Locate the cell with the specified text and output its [x, y] center coordinate. 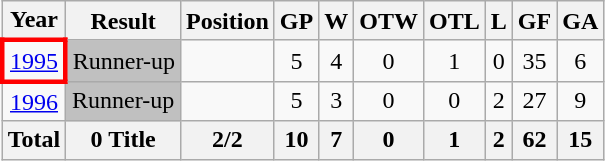
Year [34, 21]
1995 [34, 60]
3 [336, 101]
Position [228, 21]
GF [534, 21]
6 [580, 60]
62 [534, 140]
27 [534, 101]
Total [34, 140]
4 [336, 60]
GA [580, 21]
Result [124, 21]
35 [534, 60]
GP [296, 21]
15 [580, 140]
OTL [454, 21]
1996 [34, 101]
0 Title [124, 140]
OTW [389, 21]
L [498, 21]
10 [296, 140]
2/2 [228, 140]
7 [336, 140]
W [336, 21]
9 [580, 101]
